Determine the (x, y) coordinate at the center of the cell enclosing the given text.  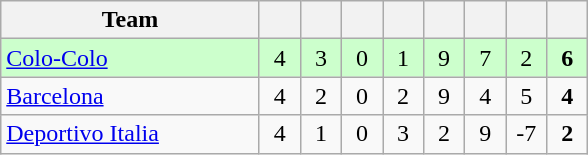
6 (568, 58)
7 (486, 58)
Colo-Colo (130, 58)
Deportivo Italia (130, 134)
5 (526, 96)
Barcelona (130, 96)
-7 (526, 134)
Team (130, 20)
